Find where the given text appears and provide that cell's center as (x, y) coordinate. 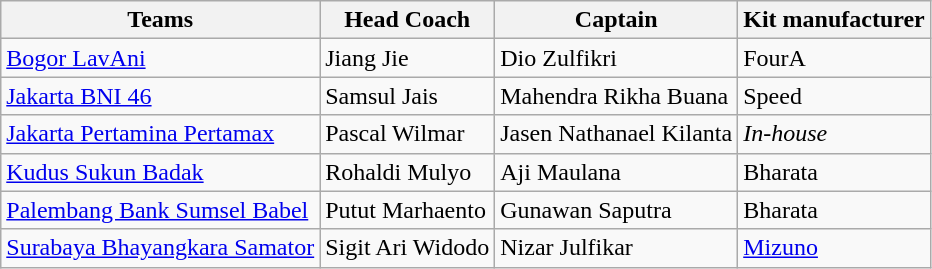
Palembang Bank Sumsel Babel (160, 210)
Surabaya Bhayangkara Samator (160, 248)
Samsul Jais (408, 96)
Captain (616, 20)
Jiang Jie (408, 58)
Head Coach (408, 20)
Jakarta Pertamina Pertamax (160, 134)
Gunawan Saputra (616, 210)
Rohaldi Mulyo (408, 172)
Kudus Sukun Badak (160, 172)
Jakarta BNI 46 (160, 96)
FourA (834, 58)
Speed (834, 96)
Jasen Nathanael Kilanta (616, 134)
Pascal Wilmar (408, 134)
Nizar Julfikar (616, 248)
Putut Marhaento (408, 210)
Mahendra Rikha Buana (616, 96)
Dio Zulfikri (616, 58)
Kit manufacturer (834, 20)
In-house (834, 134)
Bogor LavAni (160, 58)
Mizuno (834, 248)
Sigit Ari Widodo (408, 248)
Aji Maulana (616, 172)
Teams (160, 20)
